Search for the cell housing the specified text and yield its [x, y] center coordinate. 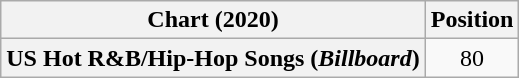
Position [472, 20]
US Hot R&B/Hip-Hop Songs (Billboard) [213, 58]
80 [472, 58]
Chart (2020) [213, 20]
